Find where the given text appears and provide that cell's center as [x, y] coordinate. 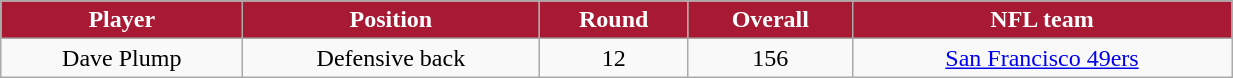
Defensive back [391, 58]
Overall [770, 20]
Dave Plump [122, 58]
Round [614, 20]
San Francisco 49ers [1042, 58]
Player [122, 20]
12 [614, 58]
Position [391, 20]
NFL team [1042, 20]
156 [770, 58]
